Locate the cell with the specified text and output its (x, y) center coordinate. 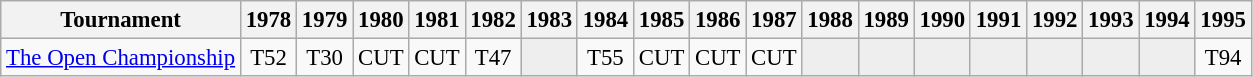
1989 (886, 20)
1982 (493, 20)
1984 (605, 20)
1983 (549, 20)
1980 (381, 20)
1992 (1055, 20)
1981 (437, 20)
1994 (1167, 20)
1986 (718, 20)
1979 (325, 20)
1995 (1223, 20)
T47 (493, 58)
The Open Championship (121, 58)
T52 (268, 58)
T55 (605, 58)
1990 (942, 20)
T94 (1223, 58)
1985 (661, 20)
1988 (830, 20)
T30 (325, 58)
1991 (998, 20)
Tournament (121, 20)
1993 (1111, 20)
1987 (774, 20)
1978 (268, 20)
